Extract the (x, y) coordinate from the center of the cell holding the provided text.  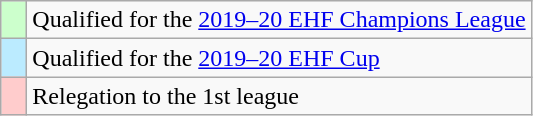
Qualified for the 2019–20 EHF Champions League (279, 20)
Relegation to the 1st league (279, 96)
Qualified for the 2019–20 EHF Cup (279, 58)
